Return (x, y) of the center of cell containing provided text 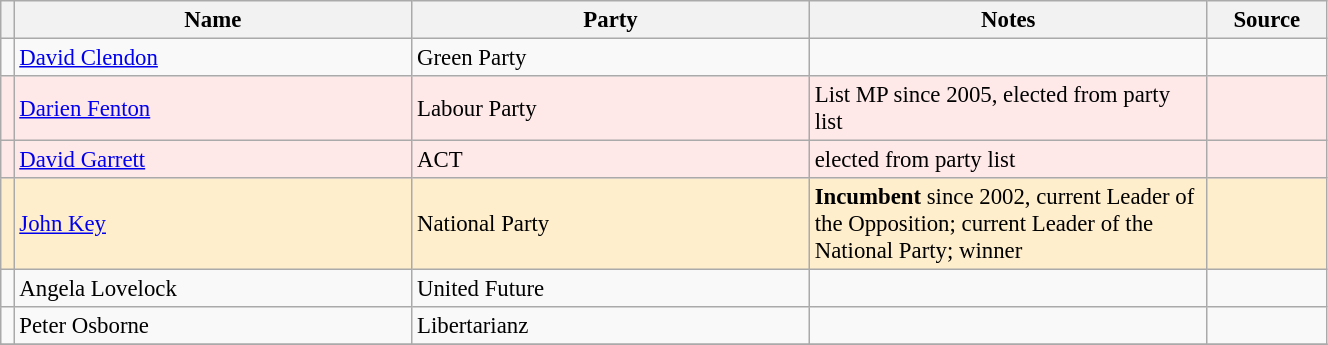
List MP since 2005, elected from party list (1008, 108)
elected from party list (1008, 160)
Name (213, 20)
Labour Party (611, 108)
David Garrett (213, 160)
Darien Fenton (213, 108)
Source (1266, 20)
National Party (611, 224)
Party (611, 20)
ACT (611, 160)
David Clendon (213, 58)
Angela Lovelock (213, 289)
John Key (213, 224)
Notes (1008, 20)
United Future (611, 289)
Green Party (611, 58)
Incumbent since 2002, current Leader of the Opposition; current Leader of the National Party; winner (1008, 224)
